Output the [X, Y] coordinate of the center of the cell containing the given text.  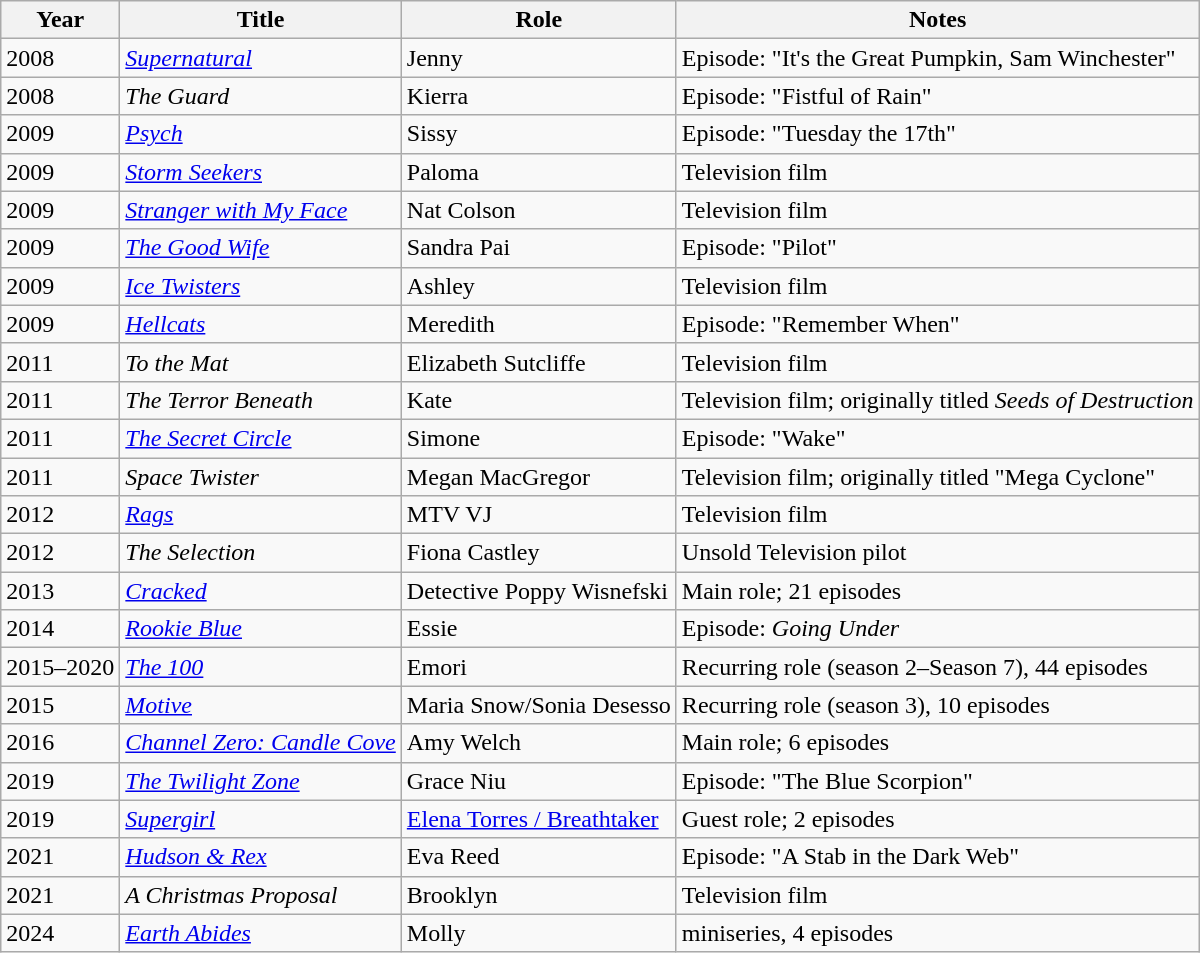
Maria Snow/Sonia Desesso [538, 705]
Simone [538, 438]
Unsold Television pilot [938, 553]
The Good Wife [260, 248]
Supernatural [260, 58]
Recurring role (season 3), 10 episodes [938, 705]
Fiona Castley [538, 553]
2024 [60, 933]
The Terror Beneath [260, 400]
Year [60, 20]
Episode: "It's the Great Pumpkin, Sam Winchester" [938, 58]
Amy Welch [538, 743]
Ice Twisters [260, 286]
Motive [260, 705]
Channel Zero: Candle Cove [260, 743]
Episode: "The Blue Scorpion" [938, 781]
Psych [260, 134]
Cracked [260, 591]
Stranger with My Face [260, 210]
Emori [538, 667]
Grace Niu [538, 781]
Episode: "Wake" [938, 438]
Ashley [538, 286]
Episode: "Remember When" [938, 324]
Sandra Pai [538, 248]
Title [260, 20]
Episode: "A Stab in the Dark Web" [938, 857]
The Secret Circle [260, 438]
Elena Torres / Breathtaker [538, 819]
Recurring role (season 2–Season 7), 44 episodes [938, 667]
Sissy [538, 134]
Elizabeth Sutcliffe [538, 362]
Detective Poppy Wisnefski [538, 591]
Molly [538, 933]
Storm Seekers [260, 172]
Megan MacGregor [538, 477]
2015 [60, 705]
Main role; 6 episodes [938, 743]
Episode: "Pilot" [938, 248]
Earth Abides [260, 933]
Role [538, 20]
Episode: Going Under [938, 629]
Episode: "Fistful of Rain" [938, 96]
A Christmas Proposal [260, 895]
Rookie Blue [260, 629]
2014 [60, 629]
Kate [538, 400]
2016 [60, 743]
The 100 [260, 667]
Television film; originally titled Seeds of Destruction [938, 400]
Nat Colson [538, 210]
Guest role; 2 episodes [938, 819]
Supergirl [260, 819]
Main role; 21 episodes [938, 591]
The Guard [260, 96]
Meredith [538, 324]
Kierra [538, 96]
MTV VJ [538, 515]
The Selection [260, 553]
2015–2020 [60, 667]
To the Mat [260, 362]
miniseries, 4 episodes [938, 933]
Hellcats [260, 324]
Space Twister [260, 477]
Jenny [538, 58]
Brooklyn [538, 895]
Eva Reed [538, 857]
2013 [60, 591]
Television film; originally titled "Mega Cyclone" [938, 477]
Notes [938, 20]
Essie [538, 629]
Episode: "Tuesday the 17th" [938, 134]
Rags [260, 515]
The Twilight Zone [260, 781]
Hudson & Rex [260, 857]
Paloma [538, 172]
